Return the [x, y] coordinate for the center point of the cell that contains the specified text.  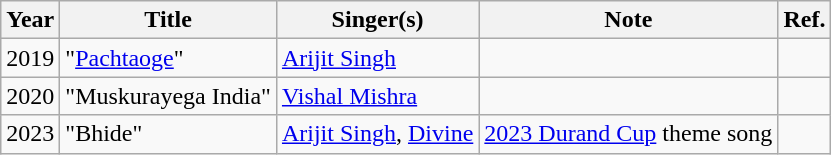
2020 [30, 96]
Arijit Singh [377, 58]
2023 Durand Cup theme song [628, 134]
Title [168, 20]
Note [628, 20]
Ref. [804, 20]
Singer(s) [377, 20]
"Muskurayega India" [168, 96]
"Bhide" [168, 134]
2019 [30, 58]
2023 [30, 134]
Year [30, 20]
Arijit Singh, Divine [377, 134]
"Pachtaoge" [168, 58]
Vishal Mishra [377, 96]
